Provide the (X, Y) coordinate of the cell's center where the given text is located.  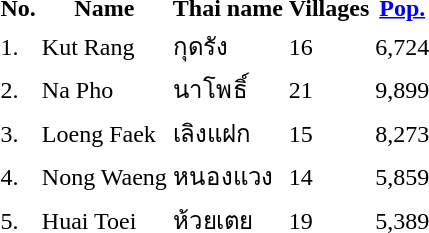
หนองแวง (228, 176)
Na Pho (104, 90)
Nong Waeng (104, 176)
21 (328, 90)
Loeng Faek (104, 133)
16 (328, 46)
เลิงแฝก (228, 133)
14 (328, 176)
กุดรัง (228, 46)
15 (328, 133)
นาโพธิ์ (228, 90)
Kut Rang (104, 46)
